Determine the (X, Y) coordinate at the center of the cell enclosing the given text.  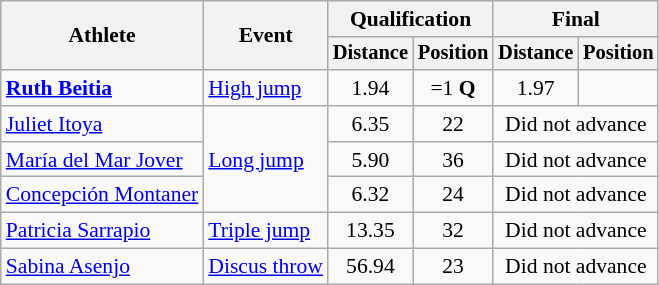
Event (266, 36)
32 (453, 231)
36 (453, 160)
23 (453, 267)
Final (576, 19)
Discus throw (266, 267)
5.90 (370, 160)
Concepción Montaner (102, 195)
6.35 (370, 124)
Ruth Beitia (102, 88)
13.35 (370, 231)
=1 Q (453, 88)
Long jump (266, 160)
María del Mar Jover (102, 160)
Athlete (102, 36)
Qualification (410, 19)
Juliet Itoya (102, 124)
24 (453, 195)
1.94 (370, 88)
1.97 (536, 88)
56.94 (370, 267)
Triple jump (266, 231)
22 (453, 124)
6.32 (370, 195)
Patricia Sarrapio (102, 231)
Sabina Asenjo (102, 267)
High jump (266, 88)
